Find where the given text appears and provide that cell's center as [X, Y] coordinate. 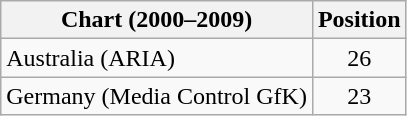
Chart (2000–2009) [157, 20]
Position [359, 20]
26 [359, 58]
Germany (Media Control GfK) [157, 96]
Australia (ARIA) [157, 58]
23 [359, 96]
